Capture the cell that displays the provided text and extract its [X, Y] central coordinate. 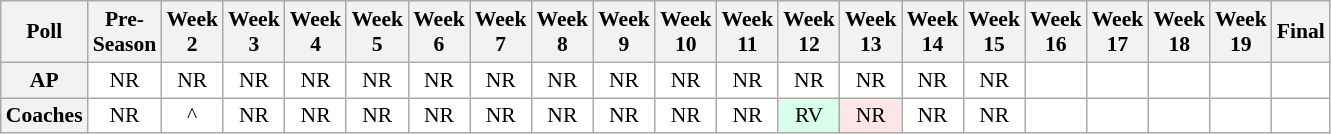
AP [44, 80]
Week10 [686, 32]
Week12 [809, 32]
Week3 [254, 32]
Week5 [377, 32]
Week2 [192, 32]
^ [192, 116]
Week14 [933, 32]
Week15 [994, 32]
Week6 [439, 32]
Week11 [748, 32]
RV [809, 116]
Week18 [1179, 32]
Pre-Season [125, 32]
Week13 [871, 32]
Week16 [1056, 32]
Week4 [316, 32]
Final [1301, 32]
Week17 [1118, 32]
Week8 [562, 32]
Week19 [1241, 32]
Week7 [501, 32]
Poll [44, 32]
Week9 [624, 32]
Coaches [44, 116]
